Provide the (X, Y) coordinate of the cell's center where the given text is located.  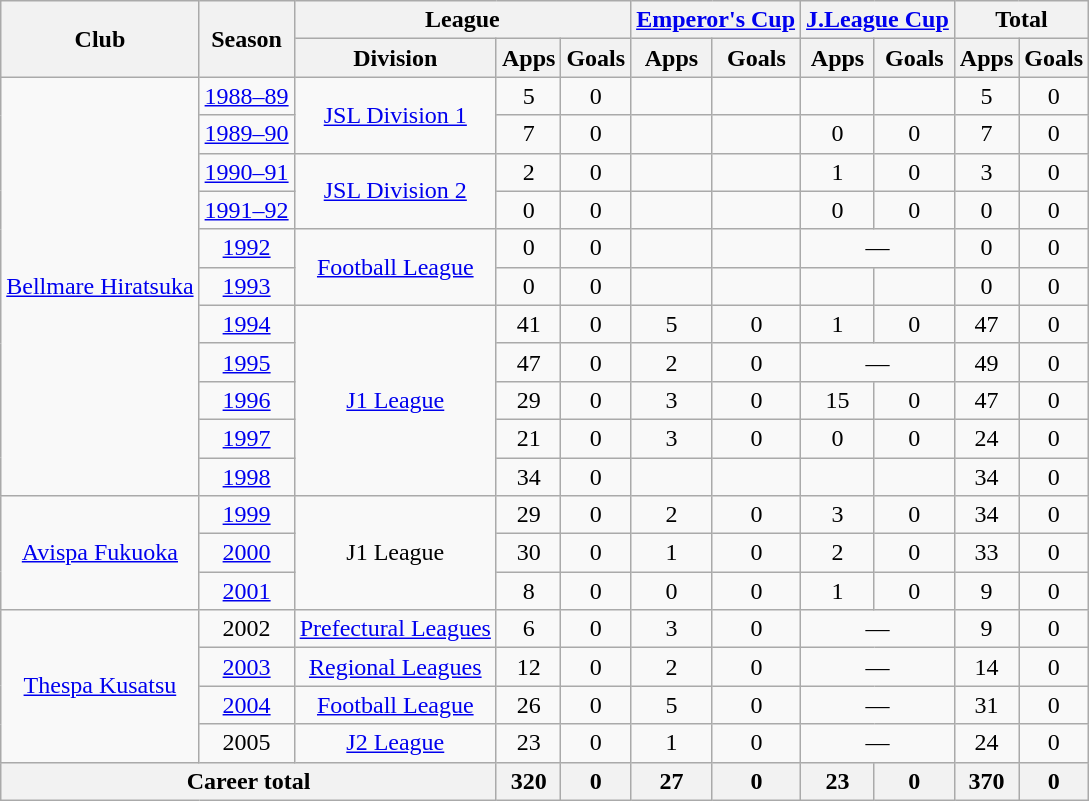
1991–92 (246, 210)
Career total (249, 781)
Division (395, 58)
Avispa Fukuoka (100, 553)
Total (1021, 20)
Season (246, 39)
1990–91 (246, 172)
8 (528, 591)
41 (528, 324)
Regional Leagues (395, 667)
14 (986, 667)
2002 (246, 629)
1995 (246, 362)
Bellmare Hiratsuka (100, 286)
Emperor's Cup (716, 20)
30 (528, 553)
1994 (246, 324)
15 (838, 400)
1993 (246, 286)
Prefectural Leagues (395, 629)
1998 (246, 477)
1989–90 (246, 134)
1992 (246, 248)
27 (672, 781)
1988–89 (246, 96)
1999 (246, 515)
JSL Division 1 (395, 115)
2001 (246, 591)
1997 (246, 438)
J.League Cup (878, 20)
J2 League (395, 743)
League (462, 20)
26 (528, 705)
33 (986, 553)
Thespa Kusatsu (100, 686)
370 (986, 781)
31 (986, 705)
2000 (246, 553)
2004 (246, 705)
2003 (246, 667)
1996 (246, 400)
JSL Division 2 (395, 191)
Club (100, 39)
12 (528, 667)
21 (528, 438)
320 (528, 781)
49 (986, 362)
2005 (246, 743)
6 (528, 629)
